Identify which cell holds the provided text, then report its [x, y] central coordinate. 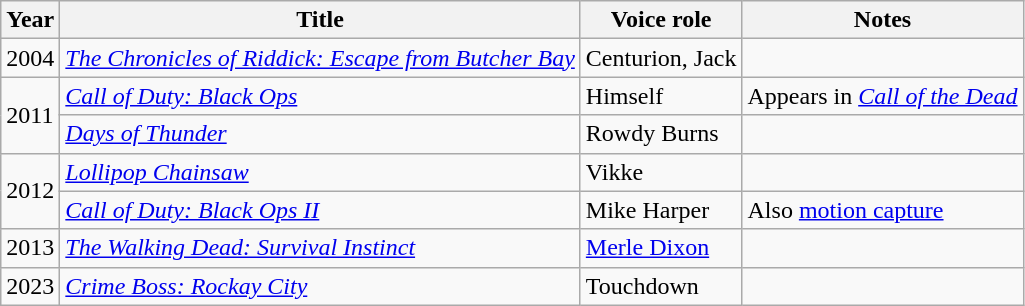
Call of Duty: Black Ops II [320, 210]
Rowdy Burns [661, 134]
The Chronicles of Riddick: Escape from Butcher Bay [320, 58]
Title [320, 20]
Crime Boss: Rockay City [320, 286]
2012 [30, 191]
Touchdown [661, 286]
2011 [30, 115]
Himself [661, 96]
2004 [30, 58]
Call of Duty: Black Ops [320, 96]
Notes [882, 20]
Days of Thunder [320, 134]
2023 [30, 286]
Lollipop Chainsaw [320, 172]
Vikke [661, 172]
Mike Harper [661, 210]
Merle Dixon [661, 248]
Year [30, 20]
Centurion, Jack [661, 58]
Voice role [661, 20]
2013 [30, 248]
The Walking Dead: Survival Instinct [320, 248]
Appears in Call of the Dead [882, 96]
Also motion capture [882, 210]
